Detect which cell encompasses the target text, then output its (X, Y) center coordinate. 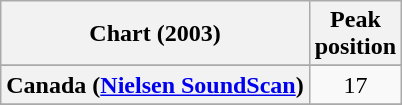
17 (355, 85)
Canada (Nielsen SoundScan) (155, 85)
Chart (2003) (155, 34)
Peakposition (355, 34)
